For the text-containing cell, return its midpoint in [X, Y] coordinate format. 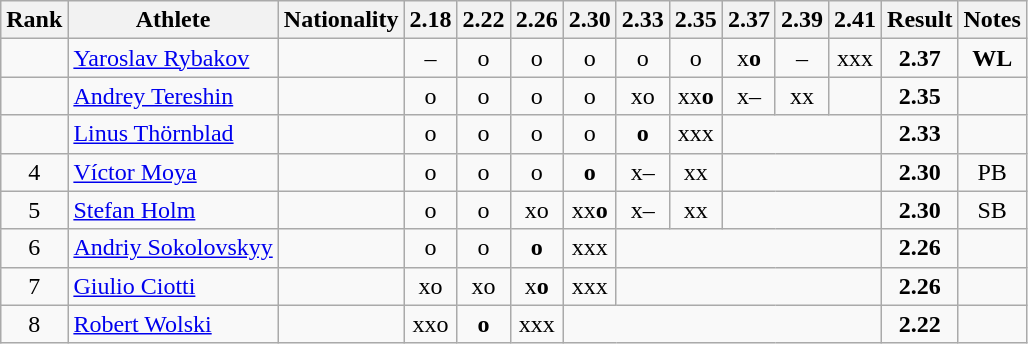
6 [34, 248]
SB [992, 210]
Athlete [173, 20]
PB [992, 172]
Giulio Ciotti [173, 286]
WL [992, 58]
2.39 [802, 20]
5 [34, 210]
2.18 [430, 20]
2.41 [856, 20]
Stefan Holm [173, 210]
Notes [992, 20]
4 [34, 172]
Andrey Tereshin [173, 96]
Víctor Moya [173, 172]
7 [34, 286]
Rank [34, 20]
8 [34, 324]
Result [920, 20]
Robert Wolski [173, 324]
Linus Thörnblad [173, 134]
Nationality [341, 20]
Andriy Sokolovskyy [173, 248]
Yaroslav Rybakov [173, 58]
